Pinpoint the cell where the given text exists, returning its [X, Y] midpoint coordinate. 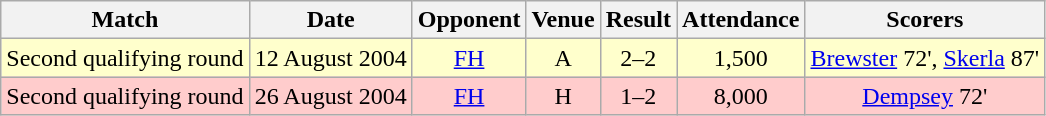
Dempsey 72' [925, 96]
1,500 [741, 58]
12 August 2004 [330, 58]
Venue [563, 20]
A [563, 58]
Result [638, 20]
8,000 [741, 96]
Attendance [741, 20]
1–2 [638, 96]
Brewster 72', Skerla 87' [925, 58]
26 August 2004 [330, 96]
Match [125, 20]
Opponent [469, 20]
Date [330, 20]
Scorers [925, 20]
H [563, 96]
2–2 [638, 58]
